Locate the cell with the specified text and output its (X, Y) center coordinate. 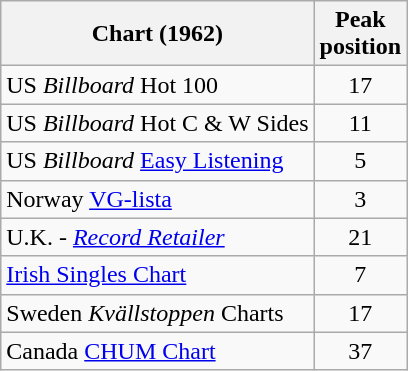
21 (360, 237)
U.K. - Record Retailer (158, 237)
7 (360, 275)
Chart (1962) (158, 34)
37 (360, 351)
Peakposition (360, 34)
5 (360, 161)
Irish Singles Chart (158, 275)
US Billboard Hot 100 (158, 85)
US Billboard Hot C & W Sides (158, 123)
Canada CHUM Chart (158, 351)
US Billboard Easy Listening (158, 161)
3 (360, 199)
Sweden Kvällstoppen Charts (158, 313)
Norway VG-lista (158, 199)
11 (360, 123)
